Return [x, y] of the center of cell containing provided text 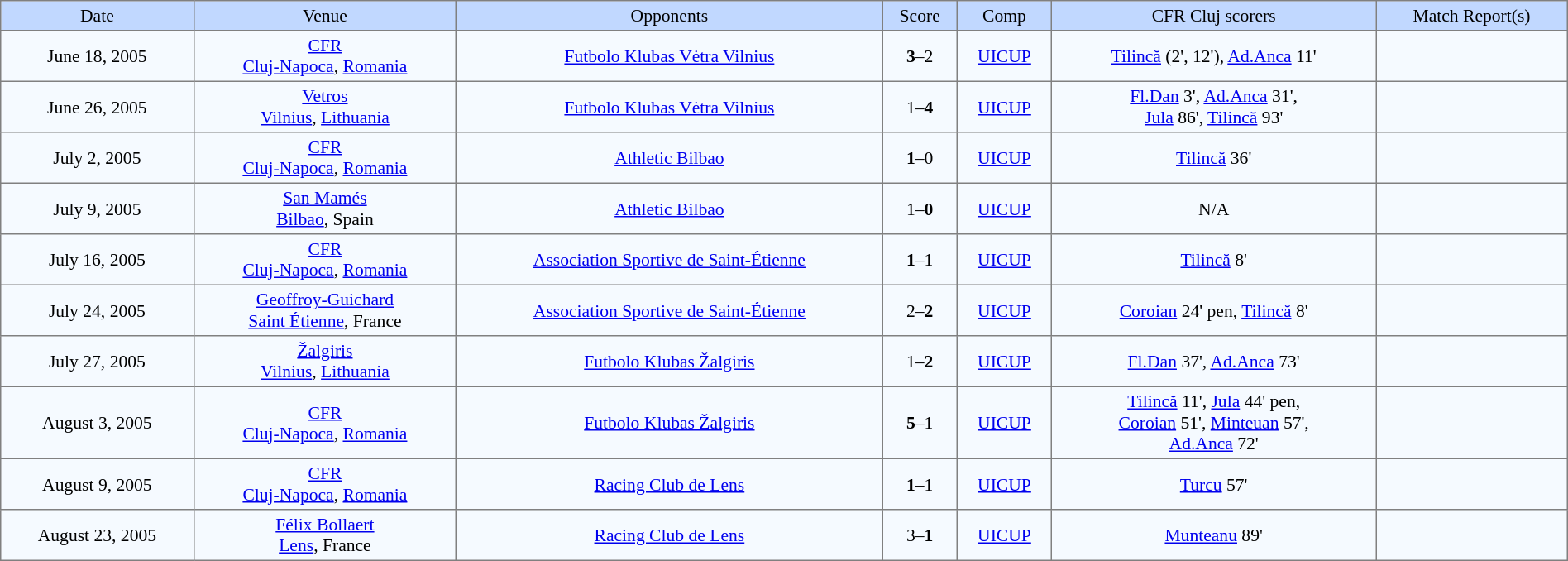
July 24, 2005 [98, 310]
Venue [325, 16]
San MamésBilbao, Spain [325, 209]
Munteanu 89' [1214, 535]
Fl.Dan 37', Ad.Anca 73' [1214, 362]
August 9, 2005 [98, 484]
Date [98, 16]
Score [920, 16]
Tilincă (2', 12'), Ad.Anca 11' [1214, 56]
Félix BollaertLens, France [325, 535]
Tilincă 8' [1214, 260]
VetrosVilnius, Lithuania [325, 107]
July 9, 2005 [98, 209]
July 16, 2005 [98, 260]
3–2 [920, 56]
July 2, 2005 [98, 158]
August 23, 2005 [98, 535]
1–2 [920, 362]
N/A [1214, 209]
July 27, 2005 [98, 362]
Tilincă 11', Jula 44' pen, Coroian 51', Minteuan 57', Ad.Anca 72' [1214, 422]
Coroian 24' pen, Tilincă 8' [1214, 310]
Match Report(s) [1472, 16]
5–1 [920, 422]
August 3, 2005 [98, 422]
Fl.Dan 3', Ad.Anca 31', Jula 86', Tilincă 93' [1214, 107]
2–2 [920, 310]
Comp [1004, 16]
1–4 [920, 107]
3–1 [920, 535]
June 26, 2005 [98, 107]
Geoffroy-GuichardSaint Étienne, France [325, 310]
Tilincă 36' [1214, 158]
ŽalgirisVilnius, Lithuania [325, 362]
Turcu 57' [1214, 484]
June 18, 2005 [98, 56]
CFR Cluj scorers [1214, 16]
Opponents [670, 16]
